From the cell containing the given text, extract its center point as [x, y] coordinate. 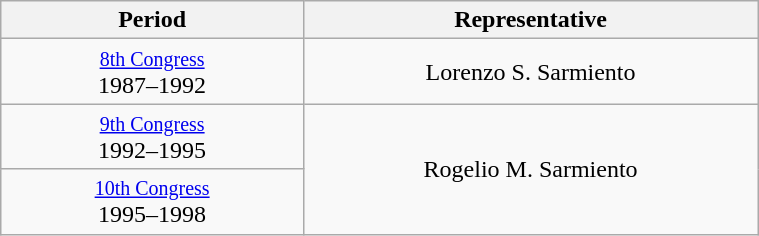
8th Congress1987–1992 [152, 72]
Representative [530, 20]
Lorenzo S. Sarmiento [530, 72]
9th Congress1992–1995 [152, 136]
10th Congress1995–1998 [152, 202]
Period [152, 20]
Rogelio M. Sarmiento [530, 169]
